Output the (X, Y) coordinate of the center of the cell containing the given text.  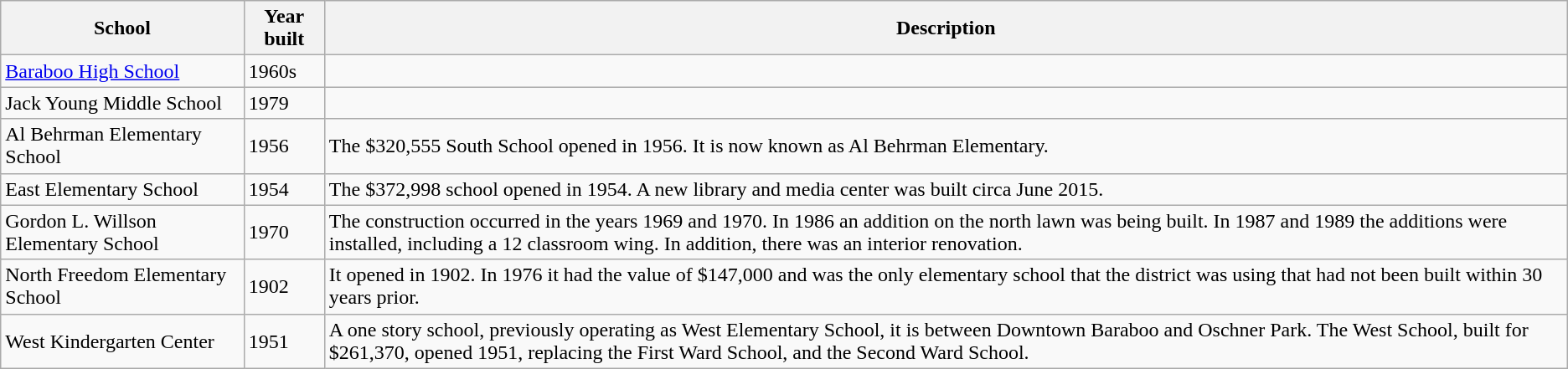
1970 (284, 233)
1902 (284, 286)
East Elementary School (122, 189)
Year built (284, 28)
West Kindergarten Center (122, 341)
The $372,998 school opened in 1954. A new library and media center was built circa June 2015. (946, 189)
1951 (284, 341)
1956 (284, 146)
North Freedom Elementary School (122, 286)
Al Behrman Elementary School (122, 146)
The $320,555 South School opened in 1956. It is now known as Al Behrman Elementary. (946, 146)
Description (946, 28)
Jack Young Middle School (122, 103)
Gordon L. Willson Elementary School (122, 233)
1960s (284, 71)
School (122, 28)
1979 (284, 103)
1954 (284, 189)
Baraboo High School (122, 71)
